Identify which cell holds the provided text, then report its [x, y] central coordinate. 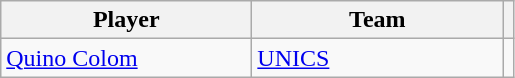
Player [126, 20]
Team [378, 20]
UNICS [378, 58]
Quino Colom [126, 58]
